From the cell containing the given text, extract its center point as [x, y] coordinate. 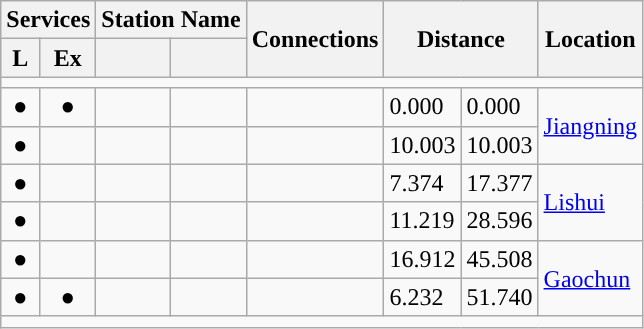
45.508 [500, 259]
Jiangning [590, 126]
11.219 [422, 221]
Distance [461, 39]
7.374 [422, 183]
17.377 [500, 183]
Location [590, 39]
Gaochun [590, 278]
28.596 [500, 221]
16.912 [422, 259]
L [20, 58]
6.232 [422, 297]
Connections [315, 39]
Services [48, 20]
51.740 [500, 297]
Lishui [590, 202]
Ex [68, 58]
Station Name [171, 20]
